Pinpoint the cell where the given text exists, returning its [X, Y] midpoint coordinate. 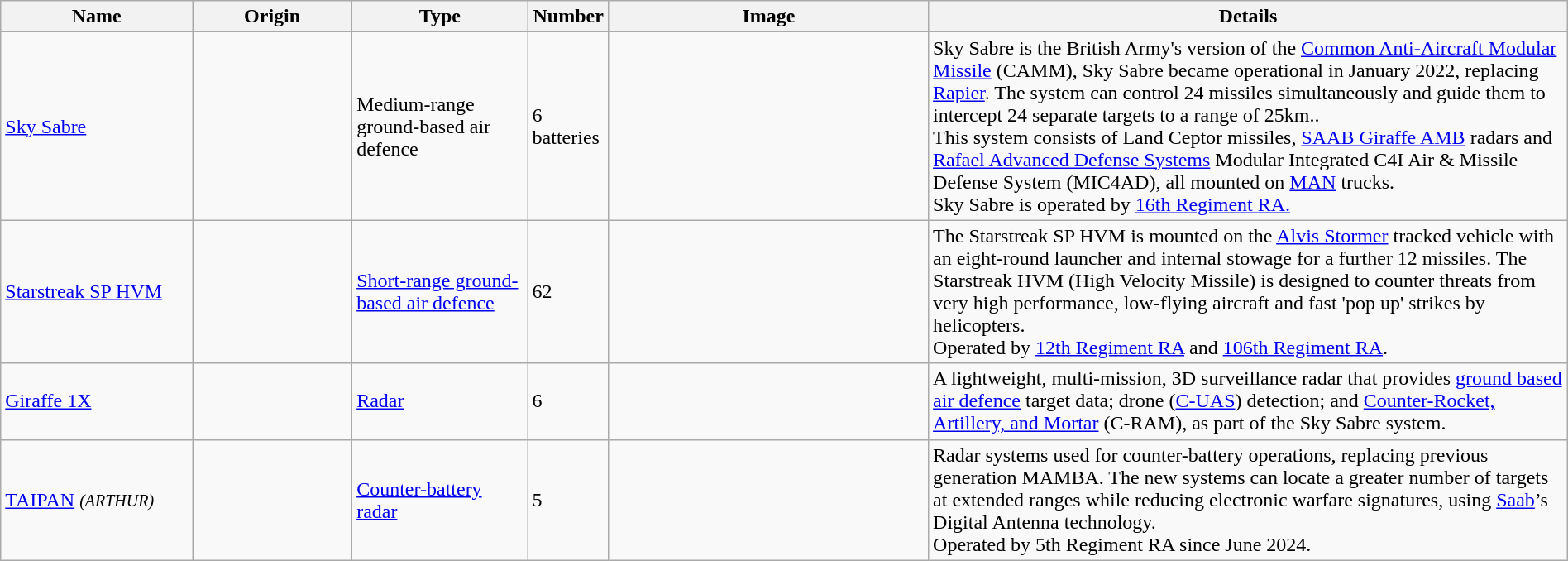
Radar [440, 401]
Giraffe 1X [97, 401]
62 [568, 291]
Name [97, 17]
Sky Sabre [97, 126]
6 batteries [568, 126]
Short-range ground-based air defence [440, 291]
Image [768, 17]
6 [568, 401]
Number [568, 17]
Starstreak SP HVM [97, 291]
Counter-battery radar [440, 500]
Origin [271, 17]
TAIPAN (ARTHUR) [97, 500]
Medium-range ground-based air defence [440, 126]
Details [1249, 17]
5 [568, 500]
Type [440, 17]
